Return [X, Y] of the center of cell containing provided text 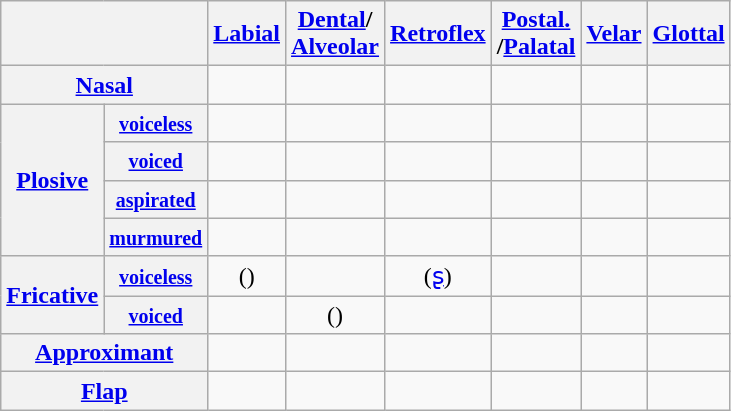
(ʂ) [438, 276]
Glottal [688, 34]
Nasal [104, 85]
murmured [156, 237]
Fricative [52, 295]
Approximant [104, 353]
Dental/Alveolar [336, 34]
Labial [247, 34]
Retroflex [438, 34]
aspirated [156, 199]
Velar [614, 34]
Flap [104, 391]
Postal./Palatal [536, 34]
Plosive [52, 180]
